Extract the (X, Y) coordinate from the center of the cell holding the provided text.  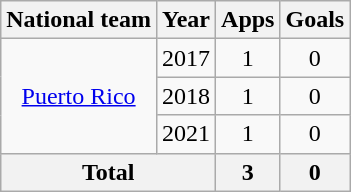
2021 (186, 134)
Year (186, 20)
2017 (186, 58)
National team (79, 20)
2018 (186, 96)
Total (108, 172)
Puerto Rico (79, 96)
3 (248, 172)
Goals (315, 20)
Apps (248, 20)
